Return the (x, y) coordinate for the center point of the cell that contains the specified text.  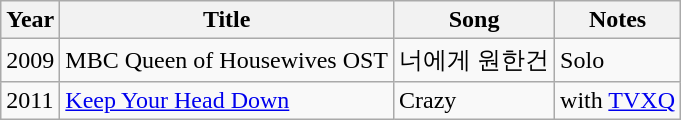
Crazy (474, 100)
Solo (618, 60)
Title (227, 20)
너에게 원한건 (474, 60)
with TVXQ (618, 100)
Year (30, 20)
Notes (618, 20)
Song (474, 20)
Keep Your Head Down (227, 100)
MBC Queen of Housewives OST (227, 60)
2009 (30, 60)
2011 (30, 100)
